Capture the cell that displays the provided text and extract its (x, y) central coordinate. 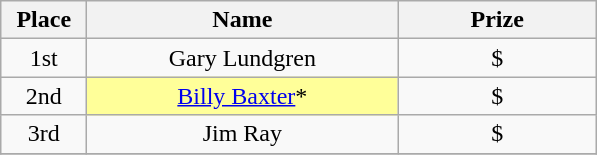
Jim Ray (242, 134)
Gary Lundgren (242, 58)
2nd (44, 96)
Prize (498, 20)
Billy Baxter* (242, 96)
3rd (44, 134)
Place (44, 20)
1st (44, 58)
Name (242, 20)
